Capture the cell that displays the provided text and extract its (X, Y) central coordinate. 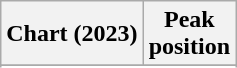
Chart (2023) (72, 34)
Peak position (189, 34)
